Capture the cell that displays the provided text and extract its (x, y) central coordinate. 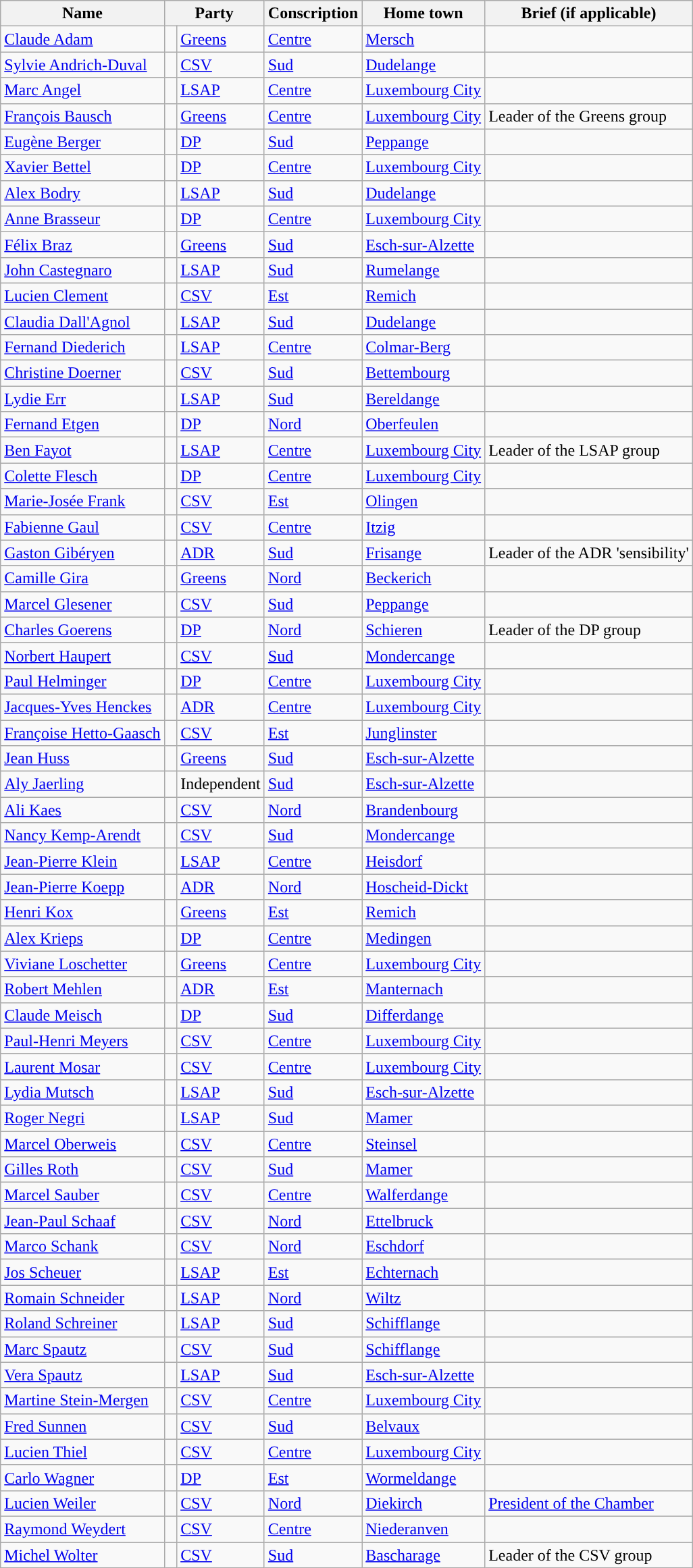
Oberfeulen (423, 425)
Hoscheid-Dickt (423, 887)
Carlo Wagner (82, 1478)
Marco Schank (82, 1247)
Marcel Glesener (82, 604)
Laurent Mosar (82, 1066)
Christine Doerner (82, 373)
Marcel Sauber (82, 1195)
Frisange (423, 553)
Walferdange (423, 1195)
Differdange (423, 1015)
Lydia Mutsch (82, 1092)
Martine Stein-Mergen (82, 1401)
Medingen (423, 938)
Jean-Pierre Koepp (82, 887)
Wiltz (423, 1298)
Gilles Roth (82, 1170)
Colette Flesch (82, 476)
Charles Goerens (82, 630)
Leader of the Greens group (589, 116)
Mersch (423, 39)
Fernand Diederich (82, 348)
Niederanven (423, 1529)
Party (214, 13)
Bereldange (423, 399)
Norbert Haupert (82, 655)
Camille Gira (82, 578)
Marc Spautz (82, 1349)
Lucien Thiel (82, 1452)
Robert Mehlen (82, 990)
Ben Fayot (82, 450)
Echternach (423, 1272)
Romain Schneider (82, 1298)
François Bausch (82, 116)
Jean Huss (82, 759)
Gaston Gibéryen (82, 553)
Claudia Dall'Agnol (82, 322)
Brandenbourg (423, 810)
Claude Meisch (82, 1015)
Independent (221, 784)
Aly Jaerling (82, 784)
Diekirch (423, 1503)
Schieren (423, 630)
Itzig (423, 527)
Fernand Etgen (82, 425)
Lucien Clement (82, 296)
Leader of the LSAP group (589, 450)
Heisdorf (423, 861)
Fred Sunnen (82, 1426)
Lucien Weiler (82, 1503)
Alex Krieps (82, 938)
Viviane Loschetter (82, 964)
Claude Adam (82, 39)
Françoise Hetto-Gaasch (82, 732)
Colmar-Berg (423, 348)
Ali Kaes (82, 810)
Paul Helminger (82, 681)
Olingen (423, 502)
Jean-Pierre Klein (82, 861)
Home town (423, 13)
Paul-Henri Meyers (82, 1041)
Bettembourg (423, 373)
Xavier Bettel (82, 167)
Leader of the CSV group (589, 1555)
Marie-Josée Frank (82, 502)
Sylvie Andrich-Duval (82, 65)
Leader of the DP group (589, 630)
Raymond Weydert (82, 1529)
Marc Angel (82, 90)
Brief (if applicable) (589, 13)
Steinsel (423, 1144)
Bascharage (423, 1555)
Ettelbruck (423, 1221)
Jean-Paul Schaaf (82, 1221)
Junglinster (423, 732)
John Castegnaro (82, 270)
Michel Wolter (82, 1555)
Rumelange (423, 270)
Roger Negri (82, 1118)
President of the Chamber (589, 1503)
Eugène Berger (82, 142)
Conscription (313, 13)
Wormeldange (423, 1478)
Beckerich (423, 578)
Fabienne Gaul (82, 527)
Nancy Kemp-Arendt (82, 836)
Name (82, 13)
Jacques-Yves Henckes (82, 707)
Roland Schreiner (82, 1324)
Lydie Err (82, 399)
Anne Brasseur (82, 219)
Félix Braz (82, 244)
Henri Kox (82, 913)
Manternach (423, 990)
Vera Spautz (82, 1375)
Alex Bodry (82, 193)
Leader of the ADR 'sensibility' (589, 553)
Jos Scheuer (82, 1272)
Marcel Oberweis (82, 1144)
Belvaux (423, 1426)
Eschdorf (423, 1247)
